Capture the cell that displays the provided text and extract its [x, y] central coordinate. 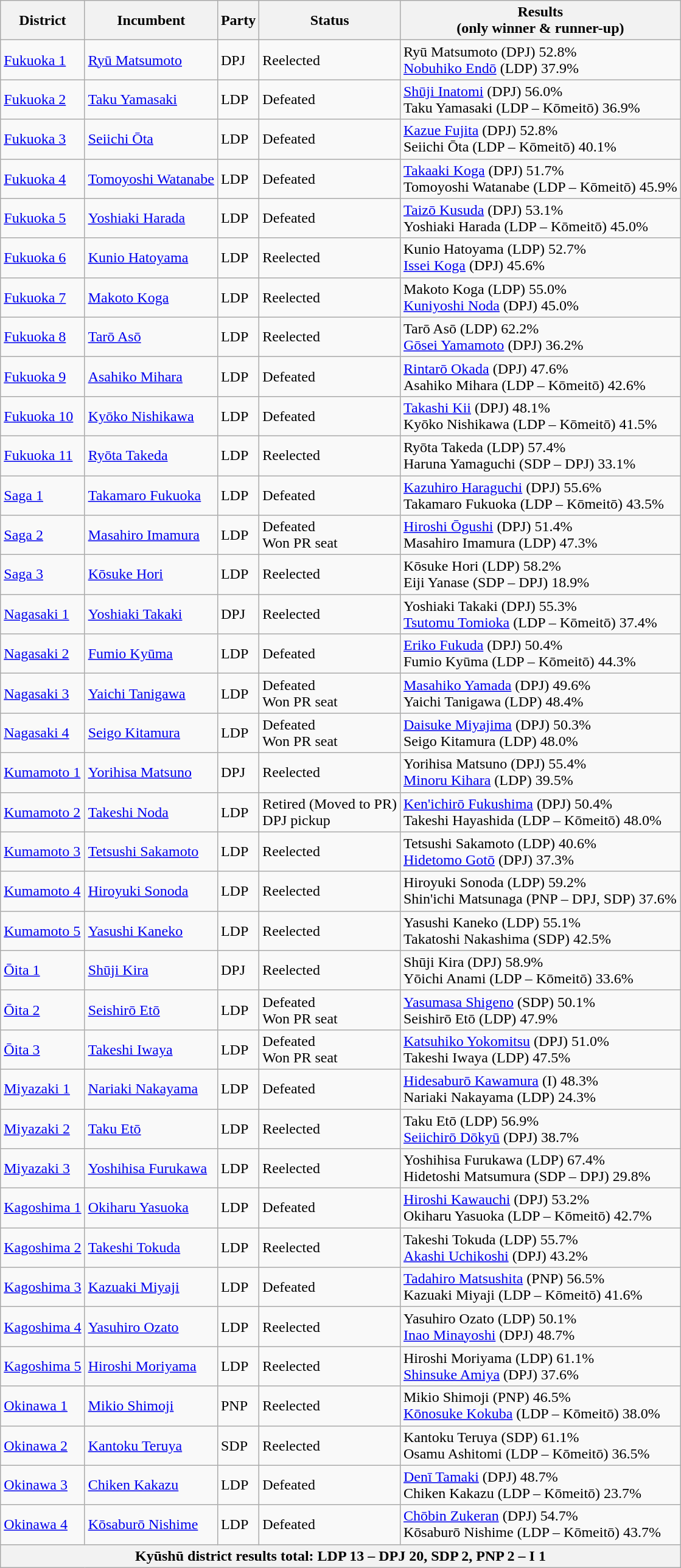
Okinawa 4 [43, 1525]
Okinawa 1 [43, 1406]
Takaaki Koga (DPJ) 51.7%Tomoyoshi Watanabe (LDP – Kōmeitō) 45.9% [540, 179]
Takeshi Iwaya [151, 1049]
Taku Etō [151, 1128]
Kōsaburō Nishime [151, 1525]
Ryōta Takeda [151, 455]
Yaichi Tanigawa [151, 694]
Taku Etō (LDP) 56.9%Seiichirō Dōkyū (DPJ) 38.7% [540, 1128]
Takeshi Tokuda [151, 1247]
Takeshi Noda [151, 812]
Takamaro Fukuoka [151, 495]
Okinawa 3 [43, 1485]
Retired (Moved to PR)DPJ pickup [330, 812]
Hiroyuki Sonoda (LDP) 59.2%Shin'ichi Matsunaga (PNP – DPJ, SDP) 37.6% [540, 891]
Daisuke Miyajima (DPJ) 50.3%Seigo Kitamura (LDP) 48.0% [540, 733]
Yoshihisa Furukawa (LDP) 67.4%Hidetoshi Matsumura (SDP – DPJ) 29.8% [540, 1168]
Hiroshi Moriyama [151, 1367]
Miyazaki 1 [43, 1089]
Ryōta Takeda (LDP) 57.4%Haruna Yamaguchi (SDP – DPJ) 33.1% [540, 455]
Kumamoto 2 [43, 812]
Nagasaki 1 [43, 615]
Katsuhiko Yokomitsu (DPJ) 51.0%Takeshi Iwaya (LDP) 47.5% [540, 1049]
Makoto Koga (LDP) 55.0%Kuniyoshi Noda (DPJ) 45.0% [540, 297]
Fukuoka 8 [43, 337]
Taizō Kusuda (DPJ) 53.1%Yoshiaki Harada (LDP – Kōmeitō) 45.0% [540, 218]
Hiroshi Ōgushi (DPJ) 51.4%Masahiro Imamura (LDP) 47.3% [540, 535]
Fukuoka 11 [43, 455]
Yasuhiro Ozato (LDP) 50.1%Inao Minayoshi (DPJ) 48.7% [540, 1326]
Kunio Hatoyama (LDP) 52.7%Issei Koga (DPJ) 45.6% [540, 258]
Results(only winner & runner-up) [540, 21]
Kumamoto 1 [43, 773]
Kagoshima 5 [43, 1367]
Yorihisa Matsuno (DPJ) 55.4%Minoru Kihara (LDP) 39.5% [540, 773]
Kumamoto 5 [43, 931]
Party [238, 21]
Makoto Koga [151, 297]
Taku Yamasaki [151, 100]
Ōita 1 [43, 970]
Kazuhiro Haraguchi (DPJ) 55.6%Takamaro Fukuoka (LDP – Kōmeitō) 43.5% [540, 495]
Fukuoka 4 [43, 179]
Tetsushi Sakamoto [151, 852]
Nagasaki 3 [43, 694]
District [43, 21]
Yasuhiro Ozato [151, 1326]
Masahiko Yamada (DPJ) 49.6%Yaichi Tanigawa (LDP) 48.4% [540, 694]
Miyazaki 2 [43, 1128]
Yasushi Kaneko (LDP) 55.1%Takatoshi Nakashima (SDP) 42.5% [540, 931]
Hiroshi Kawauchi (DPJ) 53.2%Okiharu Yasuoka (LDP – Kōmeitō) 42.7% [540, 1208]
Fukuoka 2 [43, 100]
Kagoshima 2 [43, 1247]
Takeshi Tokuda (LDP) 55.7%Akashi Uchikoshi (DPJ) 43.2% [540, 1247]
Yoshiaki Takaki (DPJ) 55.3%Tsutomu Tomioka (LDP – Kōmeitō) 37.4% [540, 615]
Mikio Shimoji (PNP) 46.5%Kōnosuke Kokuba (LDP – Kōmeitō) 38.0% [540, 1406]
Fukuoka 5 [43, 218]
Rintarō Okada (DPJ) 47.6%Asahiko Mihara (LDP – Kōmeitō) 42.6% [540, 376]
Ōita 3 [43, 1049]
Fukuoka 7 [43, 297]
Nagasaki 2 [43, 653]
Kantoku Teruya (SDP) 61.1%Osamu Ashitomi (LDP – Kōmeitō) 36.5% [540, 1446]
Saga 2 [43, 535]
SDP [238, 1446]
Kunio Hatoyama [151, 258]
Kagoshima 3 [43, 1288]
Yasushi Kaneko [151, 931]
Chōbin Zukeran (DPJ) 54.7%Kōsaburō Nishime (LDP – Kōmeitō) 43.7% [540, 1525]
Eriko Fukuda (DPJ) 50.4%Fumio Kyūma (LDP – Kōmeitō) 44.3% [540, 653]
Seishirō Etō [151, 1010]
Saga 3 [43, 574]
Shūji Inatomi (DPJ) 56.0%Taku Yamasaki (LDP – Kōmeitō) 36.9% [540, 100]
Fukuoka 9 [43, 376]
Nariaki Nakayama [151, 1089]
Kagoshima 1 [43, 1208]
Yoshiaki Takaki [151, 615]
Ken'ichirō Fukushima (DPJ) 50.4%Takeshi Hayashida (LDP – Kōmeitō) 48.0% [540, 812]
Seigo Kitamura [151, 733]
Kumamoto 4 [43, 891]
Kyōko Nishikawa [151, 416]
Fukuoka 6 [43, 258]
Kōsuke Hori [151, 574]
Kazue Fujita (DPJ) 52.8%Seiichi Ōta (LDP – Kōmeitō) 40.1% [540, 139]
Kyūshū district results total: LDP 13 – DPJ 20, SDP 2, PNP 2 – I 1 [341, 1556]
Hiroyuki Sonoda [151, 891]
Denī Tamaki (DPJ) 48.7%Chiken Kakazu (LDP – Kōmeitō) 23.7% [540, 1485]
Nagasaki 4 [43, 733]
Seiichi Ōta [151, 139]
Yorihisa Matsuno [151, 773]
Okinawa 2 [43, 1446]
Shūji Kira [151, 970]
Kumamoto 3 [43, 852]
Kōsuke Hori (LDP) 58.2%Eiji Yanase (SDP – DPJ) 18.9% [540, 574]
Fukuoka 10 [43, 416]
Tarō Asō (LDP) 62.2%Gōsei Yamamoto (DPJ) 36.2% [540, 337]
Yoshiaki Harada [151, 218]
Kagoshima 4 [43, 1326]
Status [330, 21]
Tomoyoshi Watanabe [151, 179]
Shūji Kira (DPJ) 58.9%Yōichi Anami (LDP – Kōmeitō) 33.6% [540, 970]
Okiharu Yasuoka [151, 1208]
Saga 1 [43, 495]
Fukuoka 1 [43, 60]
Kazuaki Miyaji [151, 1288]
Hidesaburō Kawamura (I) 48.3%Nariaki Nakayama (LDP) 24.3% [540, 1089]
Miyazaki 3 [43, 1168]
Masahiro Imamura [151, 535]
Tadahiro Matsushita (PNP) 56.5%Kazuaki Miyaji (LDP – Kōmeitō) 41.6% [540, 1288]
Kantoku Teruya [151, 1446]
Incumbent [151, 21]
Yasumasa Shigeno (SDP) 50.1%Seishirō Etō (LDP) 47.9% [540, 1010]
Takashi Kii (DPJ) 48.1%Kyōko Nishikawa (LDP – Kōmeitō) 41.5% [540, 416]
Yoshihisa Furukawa [151, 1168]
Mikio Shimoji [151, 1406]
Tarō Asō [151, 337]
Ryū Matsumoto (DPJ) 52.8%Nobuhiko Endō (LDP) 37.9% [540, 60]
Chiken Kakazu [151, 1485]
Tetsushi Sakamoto (LDP) 40.6%Hidetomo Gotō (DPJ) 37.3% [540, 852]
Asahiko Mihara [151, 376]
Ryū Matsumoto [151, 60]
Ōita 2 [43, 1010]
PNP [238, 1406]
Hiroshi Moriyama (LDP) 61.1%Shinsuke Amiya (DPJ) 37.6% [540, 1367]
Fumio Kyūma [151, 653]
Fukuoka 3 [43, 139]
